Determine the (X, Y) coordinate at the center of the cell enclosing the given text.  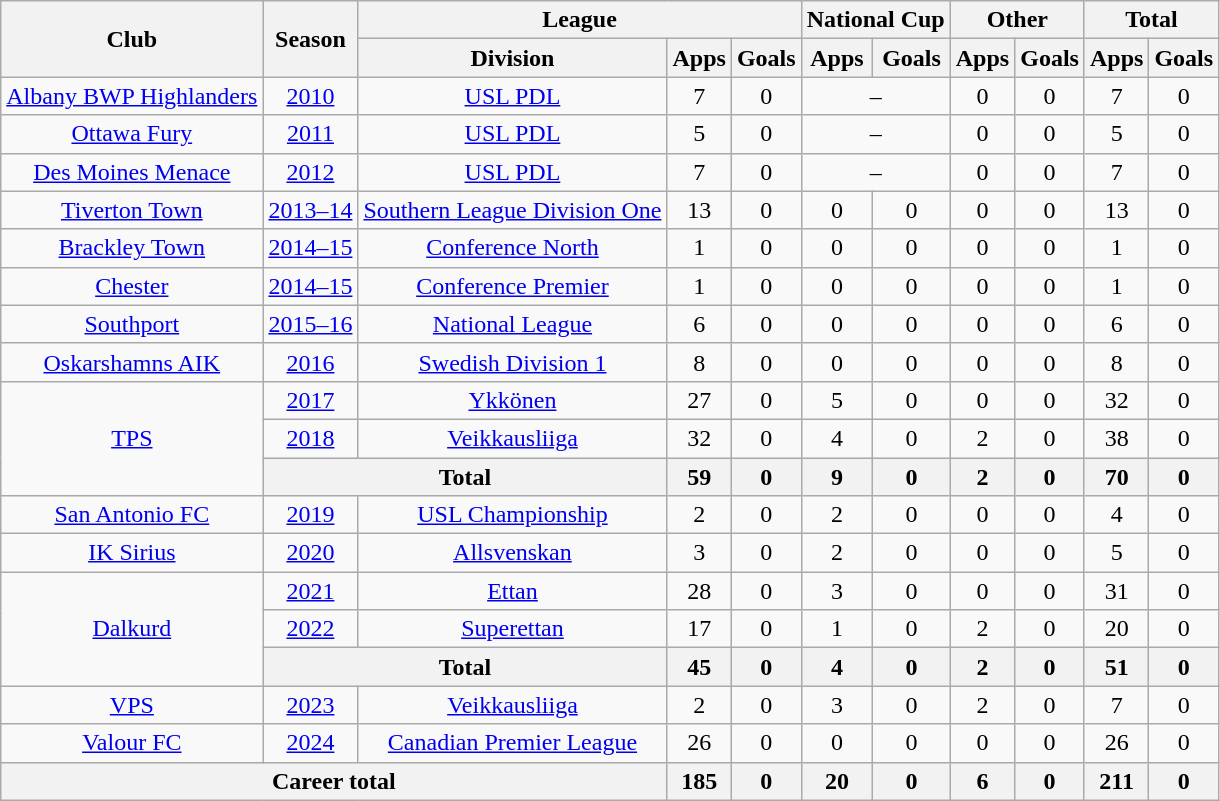
2017 (310, 400)
Albany BWP Highlanders (132, 96)
Southern League Division One (512, 210)
Brackley Town (132, 248)
31 (1116, 591)
2013–14 (310, 210)
Superettan (512, 629)
27 (699, 400)
TPS (132, 438)
2016 (310, 362)
2010 (310, 96)
Career total (334, 781)
185 (699, 781)
Canadian Premier League (512, 743)
Allsvenskan (512, 553)
2024 (310, 743)
San Antonio FC (132, 515)
211 (1116, 781)
2011 (310, 134)
28 (699, 591)
Conference Premier (512, 286)
Ettan (512, 591)
70 (1116, 477)
Season (310, 39)
USL Championship (512, 515)
National Cup (876, 20)
2019 (310, 515)
Conference North (512, 248)
2021 (310, 591)
Southport (132, 324)
League (580, 20)
2012 (310, 172)
51 (1116, 667)
17 (699, 629)
Swedish Division 1 (512, 362)
2023 (310, 705)
Division (512, 58)
2018 (310, 438)
Des Moines Menace (132, 172)
Dalkurd (132, 629)
National League (512, 324)
Chester (132, 286)
2022 (310, 629)
IK Sirius (132, 553)
VPS (132, 705)
Valour FC (132, 743)
Ykkönen (512, 400)
59 (699, 477)
Club (132, 39)
Tiverton Town (132, 210)
38 (1116, 438)
2015–16 (310, 324)
2020 (310, 553)
Ottawa Fury (132, 134)
Other (1017, 20)
Oskarshamns AIK (132, 362)
45 (699, 667)
9 (837, 477)
